From the cell containing the given text, extract its center point as [x, y] coordinate. 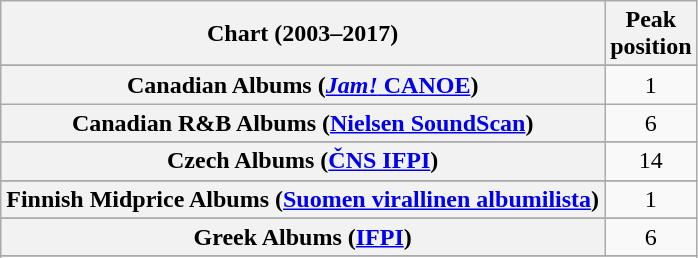
Canadian Albums (Jam! CANOE) [303, 85]
Chart (2003–2017) [303, 34]
Czech Albums (ČNS IFPI) [303, 161]
Finnish Midprice Albums (Suomen virallinen albumilista) [303, 199]
Canadian R&B Albums (Nielsen SoundScan) [303, 123]
Greek Albums (IFPI) [303, 237]
Peakposition [651, 34]
14 [651, 161]
